Find where the given text appears and provide that cell's center as (x, y) coordinate. 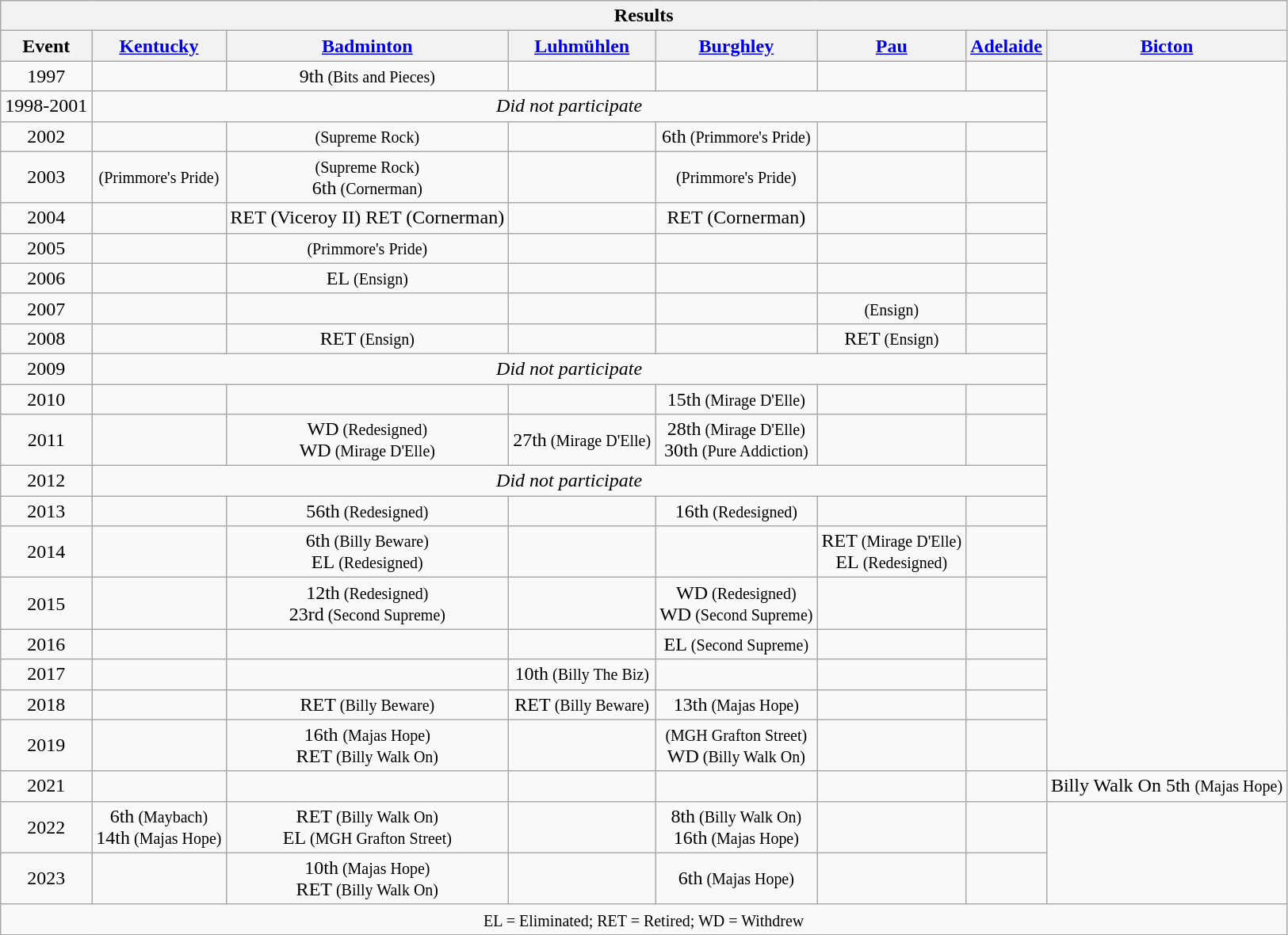
(Ensign) (892, 308)
9th (Bits and Pieces) (368, 76)
6th (Majas Hope) (736, 878)
Kentucky (159, 46)
1997 (46, 76)
1998-2001 (46, 106)
16th (Redesigned) (736, 511)
16th (Majas Hope)RET (Billy Walk On) (368, 745)
WD (Redesigned)WD (Mirage D'Elle) (368, 441)
Results (644, 16)
2008 (46, 338)
2023 (46, 878)
Adelaide (1007, 46)
56th (Redesigned) (368, 511)
15th (Mirage D'Elle) (736, 399)
2010 (46, 399)
2016 (46, 644)
27th (Mirage D'Elle) (582, 441)
Luhmühlen (582, 46)
6th (Billy Beware)EL (Redesigned) (368, 551)
RET (Cornerman) (736, 218)
2005 (46, 248)
RET (Billy Walk On)EL (MGH Grafton Street) (368, 827)
13th (Majas Hope) (736, 704)
2021 (46, 786)
2006 (46, 278)
RET (Mirage D'Elle)EL (Redesigned) (892, 551)
EL (Second Supreme) (736, 644)
28th (Mirage D'Elle)30th (Pure Addiction) (736, 441)
(MGH Grafton Street)WD (Billy Walk On) (736, 745)
2022 (46, 827)
12th (Redesigned)23rd (Second Supreme) (368, 604)
2015 (46, 604)
2014 (46, 551)
(Supreme Rock) (368, 136)
6th (Primmore's Pride) (736, 136)
Burghley (736, 46)
2007 (46, 308)
RET (Viceroy II) RET (Cornerman) (368, 218)
2013 (46, 511)
2019 (46, 745)
WD (Redesigned)WD (Second Supreme) (736, 604)
Pau (892, 46)
2004 (46, 218)
8th (Billy Walk On)16th (Majas Hope) (736, 827)
(Supreme Rock)6th (Cornerman) (368, 177)
10th (Majas Hope)RET (Billy Walk On) (368, 878)
2012 (46, 481)
6th (Maybach)14th (Majas Hope) (159, 827)
EL (Ensign) (368, 278)
10th (Billy The Biz) (582, 674)
2003 (46, 177)
EL = Eliminated; RET = Retired; WD = Withdrew (644, 919)
2018 (46, 704)
2017 (46, 674)
Bicton (1167, 46)
2002 (46, 136)
Billy Walk On 5th (Majas Hope) (1167, 786)
Badminton (368, 46)
2009 (46, 368)
2011 (46, 441)
Event (46, 46)
